Search for the cell housing the specified text and yield its (x, y) center coordinate. 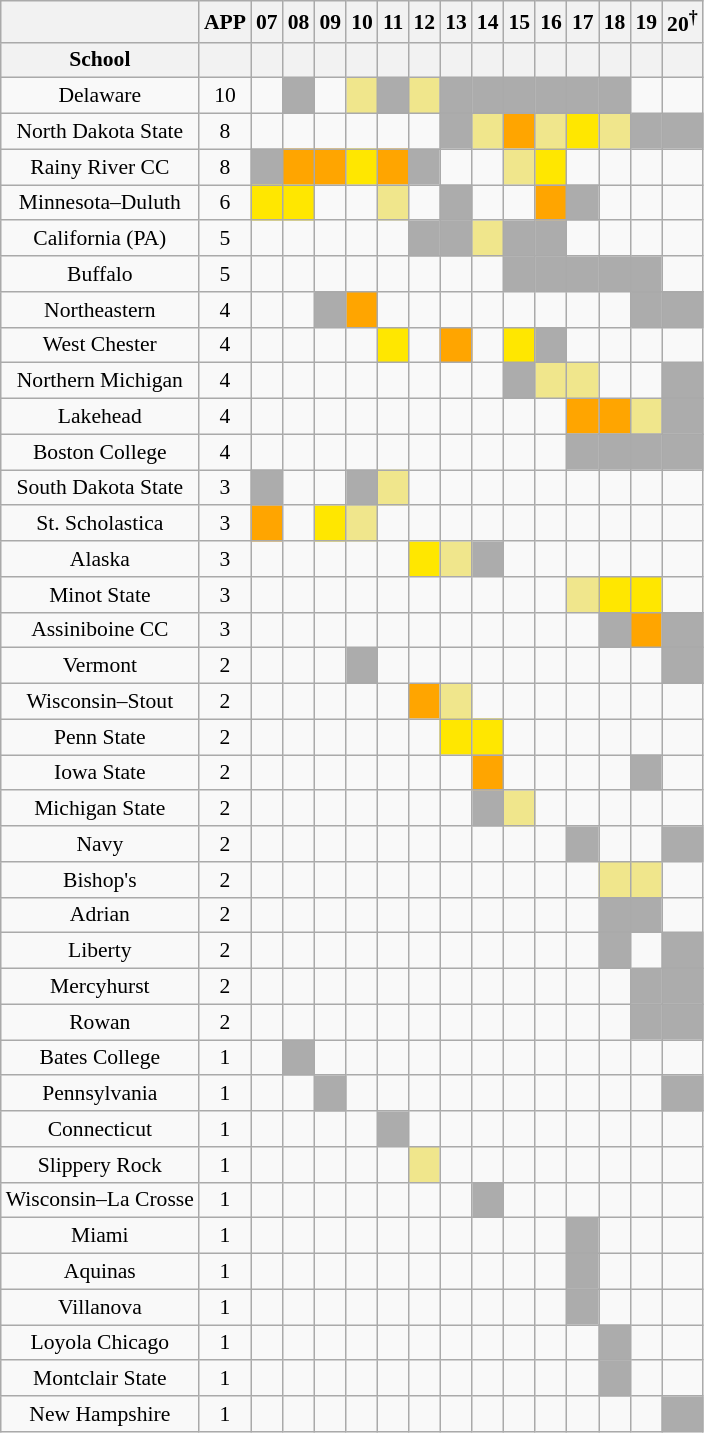
St. Scholastica (100, 524)
Navy (100, 844)
20† (682, 22)
APP (225, 22)
09 (330, 22)
Iowa State (100, 773)
Montclair State (100, 1379)
Adrian (100, 915)
Vermont (100, 666)
Miami (100, 1236)
17 (583, 22)
North Dakota State (100, 132)
11 (394, 22)
Mercyhurst (100, 987)
13 (456, 22)
Wisconsin–La Crosse (100, 1200)
Buffalo (100, 274)
Connecticut (100, 1129)
Loyola Chicago (100, 1343)
Penn State (100, 737)
Rowan (100, 1022)
Bishop's (100, 880)
19 (646, 22)
Delaware (100, 96)
12 (424, 22)
Minot State (100, 595)
Pennsylvania (100, 1094)
Boston College (100, 452)
Assiniboine CC (100, 630)
Northern Michigan (100, 381)
Northeastern (100, 310)
07 (267, 22)
Liberty (100, 951)
Alaska (100, 559)
Wisconsin–Stout (100, 702)
18 (615, 22)
School (100, 60)
Slippery Rock (100, 1165)
Minnesota–Duluth (100, 203)
Villanova (100, 1307)
Lakehead (100, 417)
Bates College (100, 1058)
15 (519, 22)
14 (488, 22)
16 (551, 22)
Rainy River CC (100, 167)
08 (299, 22)
Aquinas (100, 1272)
California (PA) (100, 239)
West Chester (100, 345)
Michigan State (100, 809)
6 (225, 203)
South Dakota State (100, 488)
New Hampshire (100, 1414)
